Extract the (x, y) coordinate from the center of the cell holding the provided text.  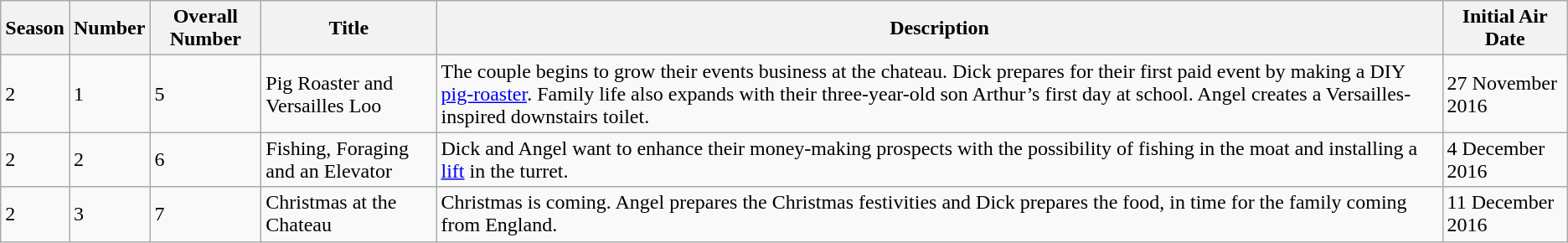
7 (206, 215)
Dick and Angel want to enhance their money-making prospects with the possibility of fishing in the moat and installing a lift in the turret. (940, 159)
Christmas at the Chateau (348, 215)
4 December 2016 (1504, 159)
Season (35, 28)
Title (348, 28)
Initial Air Date (1504, 28)
5 (206, 94)
27 November 2016 (1504, 94)
Pig Roaster and Versailles Loo (348, 94)
6 (206, 159)
1 (109, 94)
3 (109, 215)
Number (109, 28)
Description (940, 28)
Fishing, Foraging and an Elevator (348, 159)
11 December 2016 (1504, 215)
Overall Number (206, 28)
Christmas is coming. Angel prepares the Christmas festivities and Dick prepares the food, in time for the family coming from England. (940, 215)
